Capture the cell that displays the provided text and extract its [x, y] central coordinate. 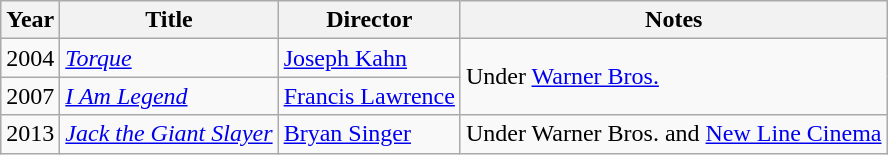
Jack the Giant Slayer [169, 134]
2013 [30, 134]
Bryan Singer [369, 134]
2007 [30, 96]
Year [30, 20]
Under Warner Bros. [674, 77]
I Am Legend [169, 96]
Joseph Kahn [369, 58]
Director [369, 20]
Notes [674, 20]
2004 [30, 58]
Under Warner Bros. and New Line Cinema [674, 134]
Francis Lawrence [369, 96]
Title [169, 20]
Torque [169, 58]
